Scan for the cell matching the given text and deliver its (X, Y) coordinate at center. 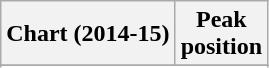
Peakposition (221, 34)
Chart (2014-15) (88, 34)
